Detect which cell encompasses the target text, then output its (x, y) center coordinate. 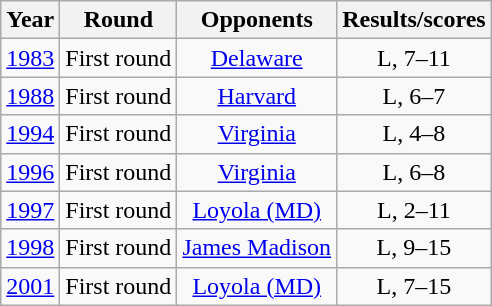
Round (118, 20)
L, 2–11 (414, 210)
James Madison (257, 248)
L, 7–11 (414, 58)
Results/scores (414, 20)
1996 (30, 172)
L, 6–8 (414, 172)
1994 (30, 134)
L, 7–15 (414, 286)
Harvard (257, 96)
2001 (30, 286)
Year (30, 20)
Delaware (257, 58)
L, 9–15 (414, 248)
1998 (30, 248)
1988 (30, 96)
1997 (30, 210)
L, 4–8 (414, 134)
1983 (30, 58)
Opponents (257, 20)
L, 6–7 (414, 96)
